Locate the cell with the specified text and output its [X, Y] center coordinate. 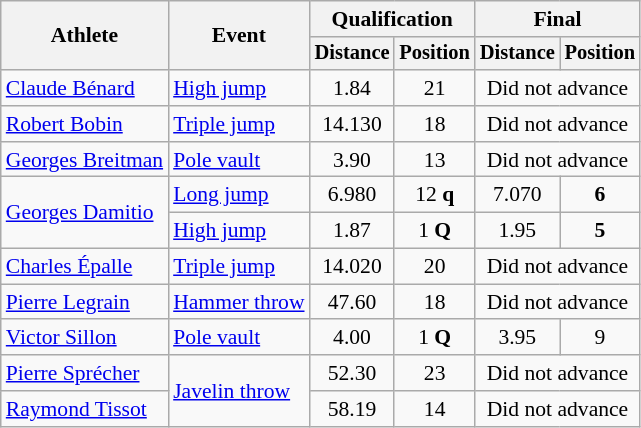
Pierre Sprécher [84, 373]
Long jump [238, 195]
Hammer throw [238, 302]
1.84 [352, 88]
Victor Sillon [84, 338]
Raymond Tissot [84, 409]
14 [434, 409]
1.95 [518, 231]
Georges Damitio [84, 212]
Qualification [392, 19]
9 [600, 338]
21 [434, 88]
20 [434, 267]
52.30 [352, 373]
47.60 [352, 302]
Event [238, 36]
Athlete [84, 36]
58.19 [352, 409]
Georges Breitman [84, 160]
23 [434, 373]
6.980 [352, 195]
1.87 [352, 231]
7.070 [518, 195]
3.90 [352, 160]
Pierre Legrain [84, 302]
Final [558, 19]
3.95 [518, 338]
14.130 [352, 124]
Claude Bénard [84, 88]
5 [600, 231]
13 [434, 160]
6 [600, 195]
Robert Bobin [84, 124]
4.00 [352, 338]
14.020 [352, 267]
Charles Épalle [84, 267]
Javelin throw [238, 390]
12 q [434, 195]
